Find where the given text appears and provide that cell's center as (X, Y) coordinate. 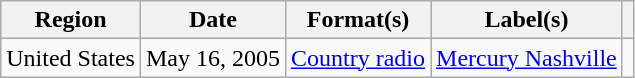
Label(s) (527, 20)
May 16, 2005 (212, 58)
Date (212, 20)
Mercury Nashville (527, 58)
Format(s) (358, 20)
United States (71, 58)
Region (71, 20)
Country radio (358, 58)
